Return [x, y] of the center of cell containing provided text 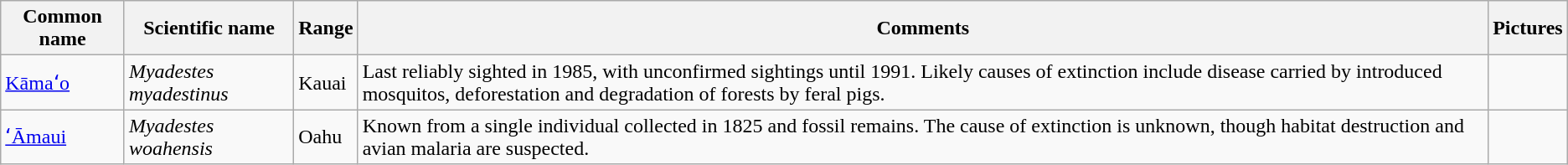
Comments [923, 28]
Range [326, 28]
Oahu [326, 137]
Scientific name [209, 28]
Common name [63, 28]
ʻĀmaui [63, 137]
Pictures [1528, 28]
Kāmaʻo [63, 82]
Myadestes woahensis [209, 137]
Myadestes myadestinus [209, 82]
Kauai [326, 82]
